For the text-containing cell, return its midpoint in (x, y) coordinate format. 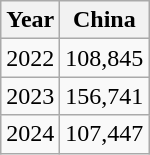
2024 (30, 134)
China (104, 20)
Year (30, 20)
108,845 (104, 58)
156,741 (104, 96)
107,447 (104, 134)
2022 (30, 58)
2023 (30, 96)
